Identify which cell holds the provided text, then report its (x, y) central coordinate. 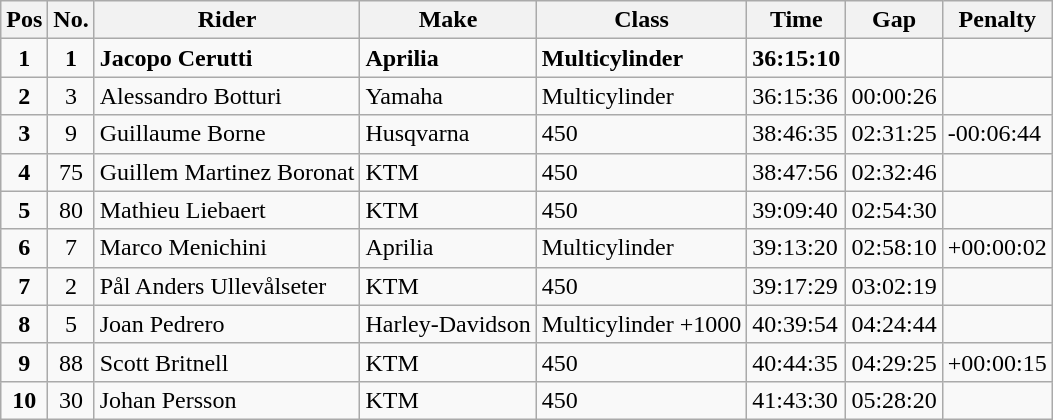
80 (71, 210)
Rider (227, 20)
Time (796, 20)
04:29:25 (894, 362)
36:15:10 (796, 58)
05:28:20 (894, 400)
Scott Britnell (227, 362)
+00:00:02 (997, 248)
40:44:35 (796, 362)
75 (71, 172)
03:02:19 (894, 286)
Multicylinder +1000 (642, 324)
Pos (24, 20)
+00:00:15 (997, 362)
Marco Menichini (227, 248)
39:09:40 (796, 210)
8 (24, 324)
Yamaha (448, 96)
No. (71, 20)
Gap (894, 20)
Guillaume Borne (227, 134)
39:13:20 (796, 248)
39:17:29 (796, 286)
00:00:26 (894, 96)
Alessandro Botturi (227, 96)
Johan Persson (227, 400)
02:58:10 (894, 248)
4 (24, 172)
6 (24, 248)
36:15:36 (796, 96)
30 (71, 400)
-00:06:44 (997, 134)
Class (642, 20)
38:47:56 (796, 172)
Guillem Martinez Boronat (227, 172)
Pål Anders Ullevålseter (227, 286)
Joan Pedrero (227, 324)
02:54:30 (894, 210)
10 (24, 400)
88 (71, 362)
02:31:25 (894, 134)
Make (448, 20)
38:46:35 (796, 134)
04:24:44 (894, 324)
Penalty (997, 20)
Jacopo Cerutti (227, 58)
02:32:46 (894, 172)
40:39:54 (796, 324)
Husqvarna (448, 134)
41:43:30 (796, 400)
Harley-Davidson (448, 324)
Mathieu Liebaert (227, 210)
